Scan for the cell matching the given text and deliver its [x, y] coordinate at center. 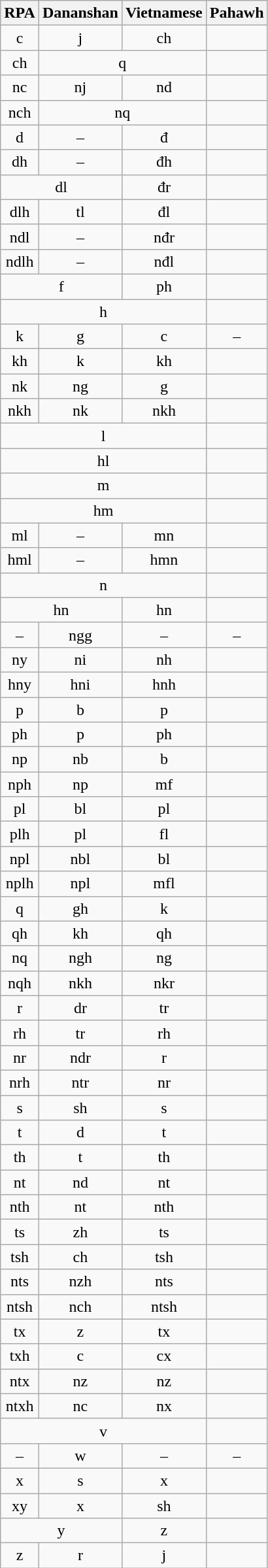
l [103, 436]
ndl [20, 237]
ni [80, 659]
mfl [163, 884]
hm [103, 510]
gh [80, 909]
nkr [163, 983]
nqh [20, 983]
tl [80, 212]
dl [61, 187]
ntxh [20, 1406]
dh [20, 162]
n [103, 585]
ntr [80, 1082]
Dananshan [80, 13]
nbl [80, 859]
đh [163, 162]
đl [163, 212]
y [61, 1531]
ml [20, 535]
nđl [163, 261]
hmn [163, 560]
v [103, 1431]
ny [20, 659]
zh [80, 1232]
hnh [163, 684]
cx [163, 1356]
h [103, 312]
m [103, 486]
txh [20, 1356]
nzh [80, 1282]
mn [163, 535]
nđr [163, 237]
nx [163, 1406]
f [61, 286]
nrh [20, 1082]
ndlh [20, 261]
nh [163, 659]
đr [163, 187]
hny [20, 684]
nplh [20, 884]
nph [20, 784]
RPA [20, 13]
Vietnamese [163, 13]
dlh [20, 212]
plh [20, 834]
fl [163, 834]
nb [80, 759]
hl [103, 461]
ntx [20, 1381]
ngg [80, 635]
mf [163, 784]
nj [80, 88]
hni [80, 684]
hml [20, 560]
dr [80, 1008]
xy [20, 1505]
ngh [80, 958]
w [80, 1456]
ndr [80, 1058]
Pahawh [237, 13]
đ [163, 137]
